Extract the (X, Y) coordinate from the center of the cell holding the provided text.  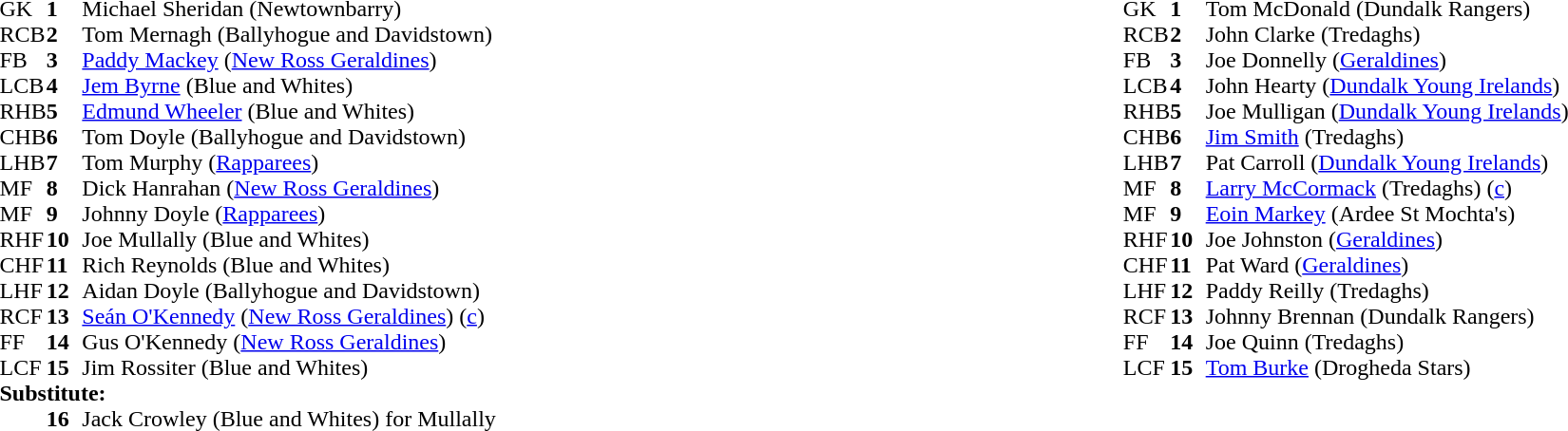
Rich Reynolds (Blue and Whites) (289, 266)
Tom Doyle (Ballyhogue and Davidstown) (289, 137)
Tom Mernagh (Ballyhogue and Davidstown) (289, 34)
Jem Byrne (Blue and Whites) (289, 85)
Gus O'Kennedy (New Ross Geraldines) (289, 342)
Edmund Wheeler (Blue and Whites) (289, 112)
Johnny Doyle (Rapparees) (289, 215)
Paddy Mackey (New Ross Geraldines) (289, 61)
Joe Mullally (Blue and Whites) (289, 239)
Aidan Doyle (Ballyhogue and Davidstown) (289, 290)
Seán O'Kennedy (New Ross Geraldines) (c) (289, 317)
Substitute: (248, 393)
Dick Hanrahan (New Ross Geraldines) (289, 188)
Tom Murphy (Rapparees) (289, 163)
Jim Rossiter (Blue and Whites) (289, 368)
